Locate the cell with the specified text and output its (X, Y) center coordinate. 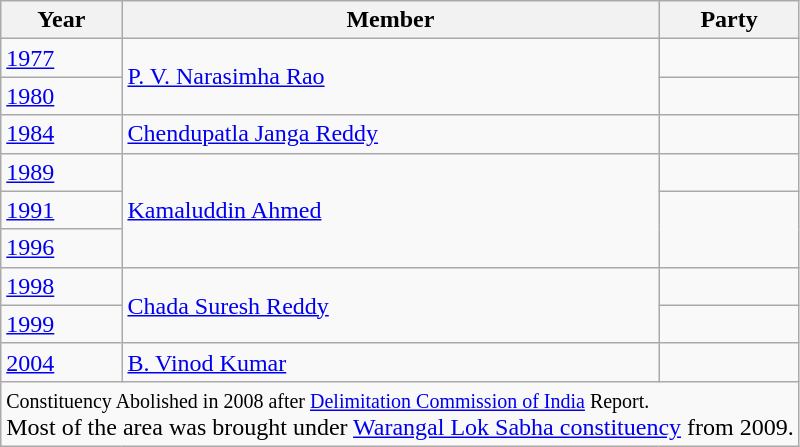
1984 (62, 134)
Kamaluddin Ahmed (390, 210)
1989 (62, 172)
Chada Suresh Reddy (390, 305)
1999 (62, 324)
1977 (62, 58)
B. Vinod Kumar (390, 362)
Member (390, 20)
1980 (62, 96)
Year (62, 20)
1991 (62, 210)
1998 (62, 286)
P. V. Narasimha Rao (390, 77)
Chendupatla Janga Reddy (390, 134)
1996 (62, 248)
2004 (62, 362)
Party (729, 20)
